Output the [X, Y] coordinate of the center of the cell containing the given text.  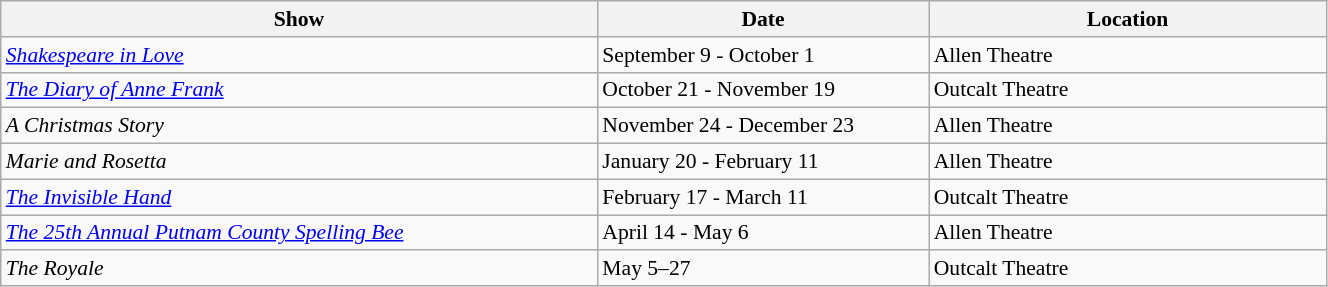
November 24 - December 23 [762, 126]
The Royale [300, 269]
Show [300, 19]
The Diary of Anne Frank [300, 90]
Shakespeare in Love [300, 55]
January 20 - February 11 [762, 162]
October 21 - November 19 [762, 90]
February 17 - March 11 [762, 197]
Marie and Rosetta [300, 162]
May 5–27 [762, 269]
Location [1128, 19]
The Invisible Hand [300, 197]
A Christmas Story [300, 126]
April 14 - May 6 [762, 233]
September 9 - October 1 [762, 55]
The 25th Annual Putnam County Spelling Bee [300, 233]
Date [762, 19]
